Determine the [X, Y] coordinate at the center of the cell enclosing the given text.  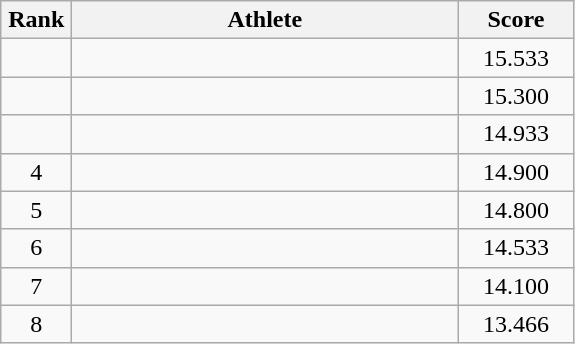
14.900 [516, 172]
Athlete [265, 20]
14.800 [516, 210]
14.533 [516, 248]
14.933 [516, 134]
13.466 [516, 324]
7 [36, 286]
Score [516, 20]
6 [36, 248]
15.300 [516, 96]
4 [36, 172]
5 [36, 210]
Rank [36, 20]
14.100 [516, 286]
8 [36, 324]
15.533 [516, 58]
